Identify which cell holds the provided text, then report its (X, Y) central coordinate. 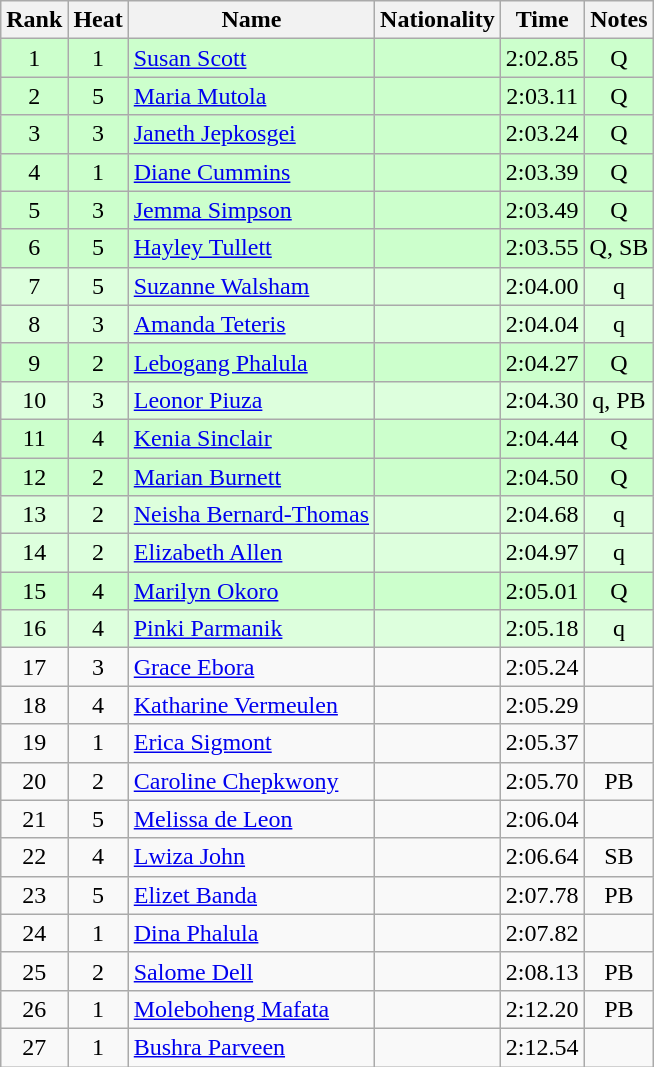
8 (34, 324)
2:02.85 (542, 58)
2:03.55 (542, 248)
Melissa de Leon (251, 819)
6 (34, 248)
2:05.01 (542, 591)
Katharine Vermeulen (251, 705)
26 (34, 1009)
2:04.04 (542, 324)
24 (34, 933)
Marilyn Okoro (251, 591)
Lebogang Phalula (251, 362)
17 (34, 667)
Neisha Bernard-Thomas (251, 515)
2:05.29 (542, 705)
2:08.13 (542, 971)
Jemma Simpson (251, 210)
Leonor Piuza (251, 400)
Moleboheng Mafata (251, 1009)
20 (34, 781)
15 (34, 591)
Hayley Tullett (251, 248)
Kenia Sinclair (251, 438)
Amanda Teteris (251, 324)
27 (34, 1047)
Grace Ebora (251, 667)
2:04.50 (542, 477)
2:12.20 (542, 1009)
21 (34, 819)
2:05.18 (542, 629)
Susan Scott (251, 58)
Name (251, 20)
2:05.37 (542, 743)
22 (34, 857)
2:05.70 (542, 781)
Marian Burnett (251, 477)
2:06.04 (542, 819)
9 (34, 362)
12 (34, 477)
11 (34, 438)
Rank (34, 20)
2:03.49 (542, 210)
2:07.78 (542, 895)
16 (34, 629)
Time (542, 20)
2:03.24 (542, 134)
23 (34, 895)
7 (34, 286)
2:03.39 (542, 172)
2:06.64 (542, 857)
Elizet Banda (251, 895)
2:05.24 (542, 667)
Notes (619, 20)
Nationality (438, 20)
2:04.27 (542, 362)
2:07.82 (542, 933)
Diane Cummins (251, 172)
25 (34, 971)
13 (34, 515)
Bushra Parveen (251, 1047)
2:04.44 (542, 438)
Dina Phalula (251, 933)
18 (34, 705)
Salome Dell (251, 971)
q, PB (619, 400)
SB (619, 857)
2:04.00 (542, 286)
Elizabeth Allen (251, 553)
Erica Sigmont (251, 743)
Janeth Jepkosgei (251, 134)
2:04.30 (542, 400)
19 (34, 743)
2:04.68 (542, 515)
Lwiza John (251, 857)
Pinki Parmanik (251, 629)
2:04.97 (542, 553)
Maria Mutola (251, 96)
10 (34, 400)
14 (34, 553)
Suzanne Walsham (251, 286)
Heat (98, 20)
2:03.11 (542, 96)
Caroline Chepkwony (251, 781)
2:12.54 (542, 1047)
Q, SB (619, 248)
